Return the [X, Y] coordinate for the center point of the cell that contains the specified text.  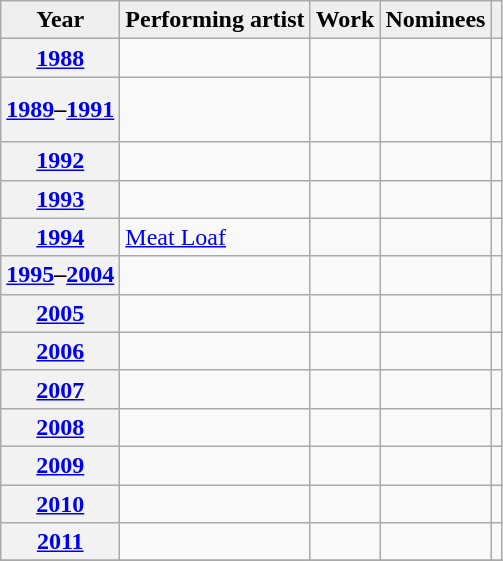
Meat Loaf [215, 237]
1989–1991 [60, 110]
1993 [60, 199]
1992 [60, 161]
1988 [60, 58]
Performing artist [215, 20]
1994 [60, 237]
2011 [60, 542]
2006 [60, 351]
Year [60, 20]
Work [345, 20]
2008 [60, 427]
2007 [60, 389]
2010 [60, 503]
2005 [60, 313]
1995–2004 [60, 275]
Nominees [436, 20]
2009 [60, 465]
